Find where the given text appears and provide that cell's center as (X, Y) coordinate. 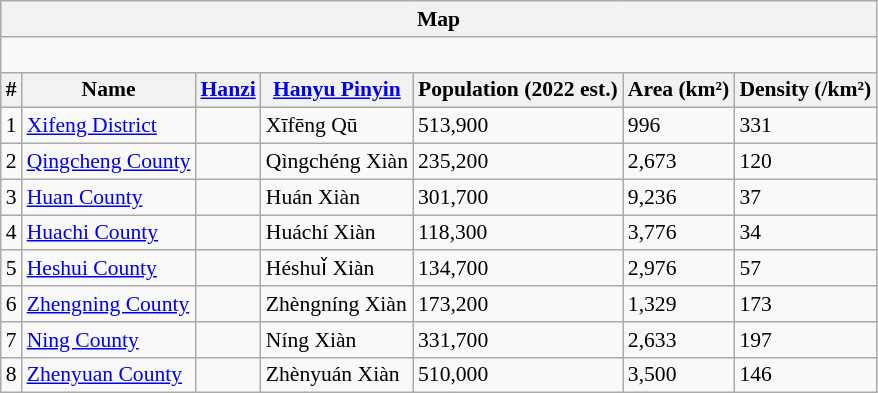
197 (805, 340)
7 (12, 340)
510,000 (518, 375)
37 (805, 197)
173 (805, 304)
996 (679, 126)
120 (805, 162)
118,300 (518, 233)
Area (km²) (679, 90)
Zhènyuán Xiàn (337, 375)
301,700 (518, 197)
1,329 (679, 304)
5 (12, 269)
Map (438, 19)
2,633 (679, 340)
331,700 (518, 340)
Huán Xiàn (337, 197)
Qingcheng County (109, 162)
Qìngchéng Xiàn (337, 162)
235,200 (518, 162)
3,776 (679, 233)
Xifeng District (109, 126)
Huachi County (109, 233)
Name (109, 90)
6 (12, 304)
1 (12, 126)
Zhengning County (109, 304)
# (12, 90)
Huáchí Xiàn (337, 233)
2,673 (679, 162)
Huan County (109, 197)
Xīfēng Qū (337, 126)
4 (12, 233)
3 (12, 197)
146 (805, 375)
Population (2022 est.) (518, 90)
8 (12, 375)
2,976 (679, 269)
Níng Xiàn (337, 340)
Density (/km²) (805, 90)
Heshui County (109, 269)
3,500 (679, 375)
Ning County (109, 340)
173,200 (518, 304)
2 (12, 162)
513,900 (518, 126)
Héshuǐ Xiàn (337, 269)
331 (805, 126)
134,700 (518, 269)
Zhèngníng Xiàn (337, 304)
Hanzi (228, 90)
9,236 (679, 197)
Hanyu Pinyin (337, 90)
34 (805, 233)
57 (805, 269)
Zhenyuan County (109, 375)
